Search for the cell housing the specified text and yield its (x, y) center coordinate. 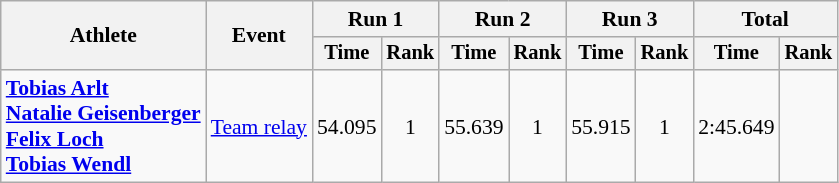
Run 1 (376, 19)
55.915 (600, 126)
Total (765, 19)
Athlete (104, 36)
2:45.649 (736, 126)
54.095 (346, 126)
Event (259, 36)
Tobias ArltNatalie GeisenbergerFelix LochTobias Wendl (104, 126)
55.639 (474, 126)
Team relay (259, 126)
Run 2 (502, 19)
Run 3 (630, 19)
